Detect which cell encompasses the target text, then output its [x, y] center coordinate. 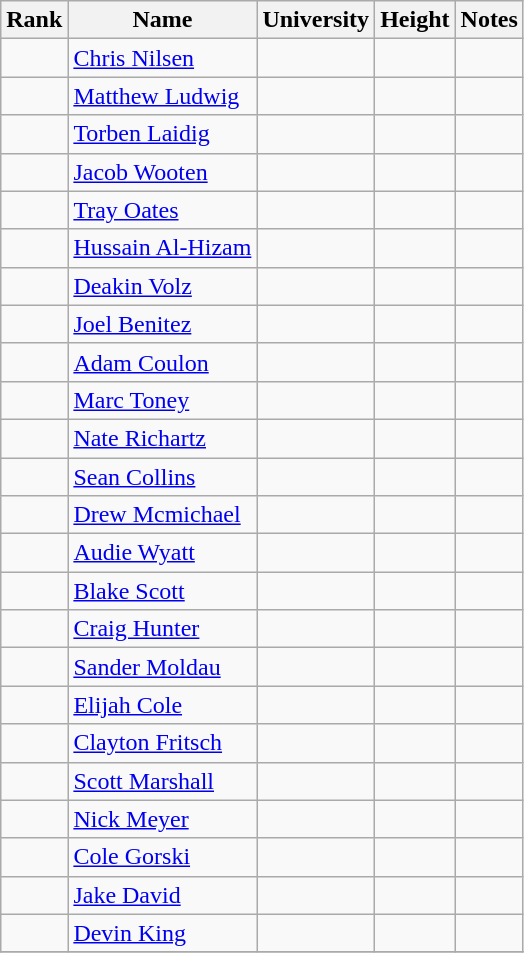
Name [162, 20]
Scott Marshall [162, 781]
Chris Nilsen [162, 58]
Height [415, 20]
Marc Toney [162, 400]
University [316, 20]
Drew Mcmichael [162, 515]
Devin King [162, 933]
Blake Scott [162, 591]
Sean Collins [162, 477]
Joel Benitez [162, 324]
Audie Wyatt [162, 553]
Jacob Wooten [162, 172]
Nick Meyer [162, 819]
Clayton Fritsch [162, 743]
Nate Richartz [162, 438]
Torben Laidig [162, 134]
Notes [489, 20]
Matthew Ludwig [162, 96]
Rank [34, 20]
Sander Moldau [162, 667]
Hussain Al-Hizam [162, 248]
Adam Coulon [162, 362]
Cole Gorski [162, 857]
Jake David [162, 895]
Elijah Cole [162, 705]
Deakin Volz [162, 286]
Tray Oates [162, 210]
Craig Hunter [162, 629]
